Scan for the cell matching the given text and deliver its (x, y) coordinate at center. 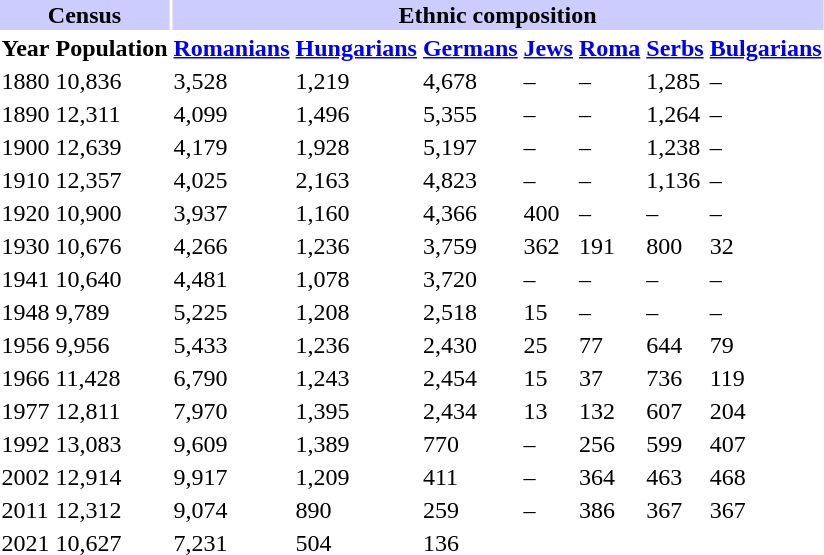
Germans (470, 48)
2,434 (470, 411)
79 (766, 345)
770 (470, 444)
362 (548, 246)
1948 (26, 312)
10,900 (112, 213)
468 (766, 477)
1,496 (356, 114)
407 (766, 444)
132 (609, 411)
3,937 (232, 213)
5,433 (232, 345)
11,428 (112, 378)
386 (609, 510)
4,823 (470, 180)
1966 (26, 378)
10,836 (112, 81)
10,676 (112, 246)
1,209 (356, 477)
Hungarians (356, 48)
1890 (26, 114)
37 (609, 378)
5,197 (470, 147)
9,074 (232, 510)
9,917 (232, 477)
1,264 (675, 114)
Ethnic composition (498, 15)
599 (675, 444)
1,136 (675, 180)
259 (470, 510)
10,640 (112, 279)
256 (609, 444)
25 (548, 345)
3,528 (232, 81)
411 (470, 477)
3,759 (470, 246)
1,389 (356, 444)
4,179 (232, 147)
1941 (26, 279)
1910 (26, 180)
1900 (26, 147)
Serbs (675, 48)
6,790 (232, 378)
9,789 (112, 312)
1,928 (356, 147)
400 (548, 213)
2011 (26, 510)
1956 (26, 345)
1,078 (356, 279)
Bulgarians (766, 48)
364 (609, 477)
1977 (26, 411)
1930 (26, 246)
12,914 (112, 477)
1880 (26, 81)
9,956 (112, 345)
119 (766, 378)
1,208 (356, 312)
2002 (26, 477)
4,366 (470, 213)
1,285 (675, 81)
13,083 (112, 444)
Roma (609, 48)
204 (766, 411)
12,357 (112, 180)
2,518 (470, 312)
1,160 (356, 213)
7,970 (232, 411)
Population (112, 48)
1,243 (356, 378)
1992 (26, 444)
607 (675, 411)
1,238 (675, 147)
12,312 (112, 510)
32 (766, 246)
3,720 (470, 279)
736 (675, 378)
4,678 (470, 81)
9,609 (232, 444)
Romanians (232, 48)
890 (356, 510)
4,481 (232, 279)
77 (609, 345)
2,163 (356, 180)
Year (26, 48)
4,266 (232, 246)
800 (675, 246)
Jews (548, 48)
463 (675, 477)
Census (84, 15)
4,025 (232, 180)
12,811 (112, 411)
5,355 (470, 114)
644 (675, 345)
1,395 (356, 411)
13 (548, 411)
12,311 (112, 114)
12,639 (112, 147)
5,225 (232, 312)
191 (609, 246)
4,099 (232, 114)
2,430 (470, 345)
1,219 (356, 81)
1920 (26, 213)
2,454 (470, 378)
